Return the (X, Y) coordinate for the center point of the cell that contains the specified text.  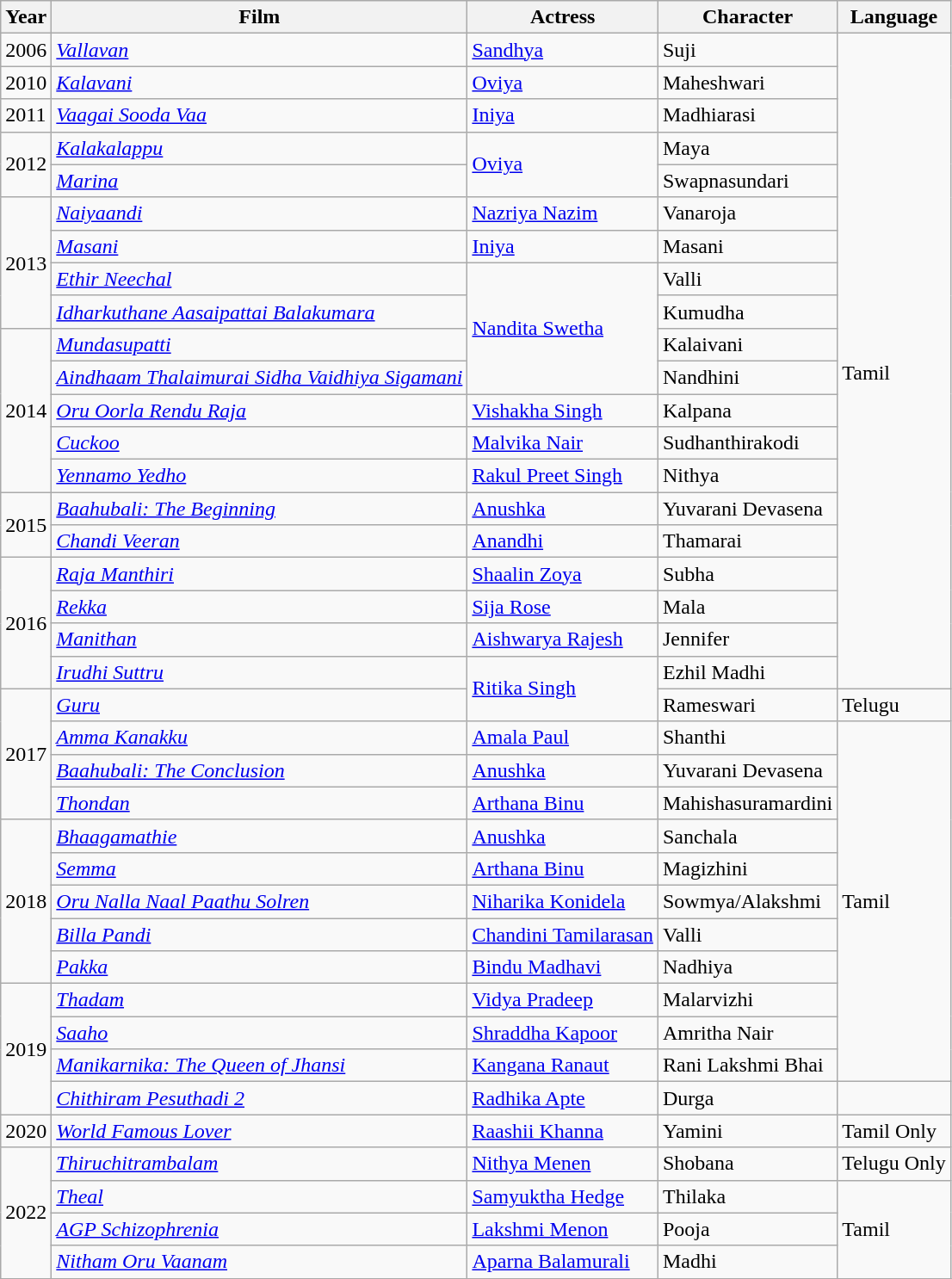
2006 (26, 50)
2010 (26, 83)
2014 (26, 410)
Madhi (747, 1262)
Vaagai Sooda Vaa (260, 115)
2012 (26, 164)
Mahishasuramardini (747, 803)
Cuckoo (260, 443)
Tamil Only (893, 1131)
Amritha Nair (747, 1033)
Telugu (893, 705)
Suji (747, 50)
Theal (260, 1196)
Ethir Neechal (260, 279)
2011 (26, 115)
Ritika Singh (563, 689)
Vallavan (260, 50)
Chithiram Pesuthadi 2 (260, 1098)
Nazriya Nazim (563, 213)
Rakul Preet Singh (563, 476)
Pooja (747, 1229)
Rekka (260, 607)
Amma Kanakku (260, 738)
Billa Pandi (260, 934)
Character (747, 17)
Maheshwari (747, 83)
2015 (26, 525)
Ezhil Madhi (747, 672)
Malarvizhi (747, 1000)
Kalaivani (747, 344)
Thamarai (747, 541)
Bhaagamathie (260, 836)
Rameswari (747, 705)
Vanaroja (747, 213)
Kalakalappu (260, 148)
Shanthi (747, 738)
Malvika Nair (563, 443)
Irudhi Suttru (260, 672)
Raashii Khanna (563, 1131)
AGP Schizophrenia (260, 1229)
Yennamo Yedho (260, 476)
Sudhanthirakodi (747, 443)
Anandhi (563, 541)
Kumudha (747, 312)
Chandini Tamilarasan (563, 934)
Niharika Konidela (563, 901)
Vishakha Singh (563, 411)
Thadam (260, 1000)
Raja Manthiri (260, 574)
Oru Nalla Naal Paathu Solren (260, 901)
2018 (26, 901)
Mala (747, 607)
Swapnasundari (747, 181)
World Famous Lover (260, 1131)
Sandhya (563, 50)
Oru Oorla Rendu Raja (260, 411)
Shobana (747, 1164)
Subha (747, 574)
Telugu Only (893, 1164)
Actress (563, 17)
Nandita Swetha (563, 328)
Kalavani (260, 83)
Thondan (260, 803)
Nadhiya (747, 967)
Film (260, 17)
Marina (260, 181)
Year (26, 17)
Amala Paul (563, 738)
Guru (260, 705)
Chandi Veeran (260, 541)
Bindu Madhavi (563, 967)
Sija Rose (563, 607)
Nithya Menen (563, 1164)
Baahubali: The Beginning (260, 509)
Durga (747, 1098)
Mundasupatti (260, 344)
2022 (26, 1213)
Saaho (260, 1033)
Nandhini (747, 377)
2016 (26, 623)
Idharkuthane Aasaipattai Balakumara (260, 312)
Shaalin Zoya (563, 574)
2019 (26, 1049)
2013 (26, 263)
Radhika Apte (563, 1098)
2017 (26, 754)
Rani Lakshmi Bhai (747, 1066)
Nitham Oru Vaanam (260, 1262)
2020 (26, 1131)
Naiyaandi (260, 213)
Sanchala (747, 836)
Aparna Balamurali (563, 1262)
Kangana Ranaut (563, 1066)
Aindhaam Thalaimurai Sidha Vaidhiya Sigamani (260, 377)
Pakka (260, 967)
Sowmya/Alakshmi (747, 901)
Manithan (260, 639)
Nithya (747, 476)
Manikarnika: The Queen of Jhansi (260, 1066)
Shraddha Kapoor (563, 1033)
Vidya Pradeep (563, 1000)
Thilaka (747, 1196)
Yamini (747, 1131)
Samyuktha Hedge (563, 1196)
Language (893, 17)
Aishwarya Rajesh (563, 639)
Madhiarasi (747, 115)
Baahubali: The Conclusion (260, 770)
Lakshmi Menon (563, 1229)
Jennifer (747, 639)
Maya (747, 148)
Kalpana (747, 411)
Magizhini (747, 868)
Thiruchitrambalam (260, 1164)
Semma (260, 868)
